Scan for the cell matching the given text and deliver its (x, y) coordinate at center. 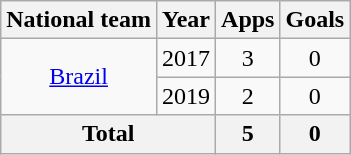
3 (248, 58)
Total (108, 134)
5 (248, 134)
2019 (186, 96)
Goals (315, 20)
Brazil (79, 77)
Apps (248, 20)
2 (248, 96)
2017 (186, 58)
National team (79, 20)
Year (186, 20)
